Output the (X, Y) coordinate of the center of the cell containing the given text.  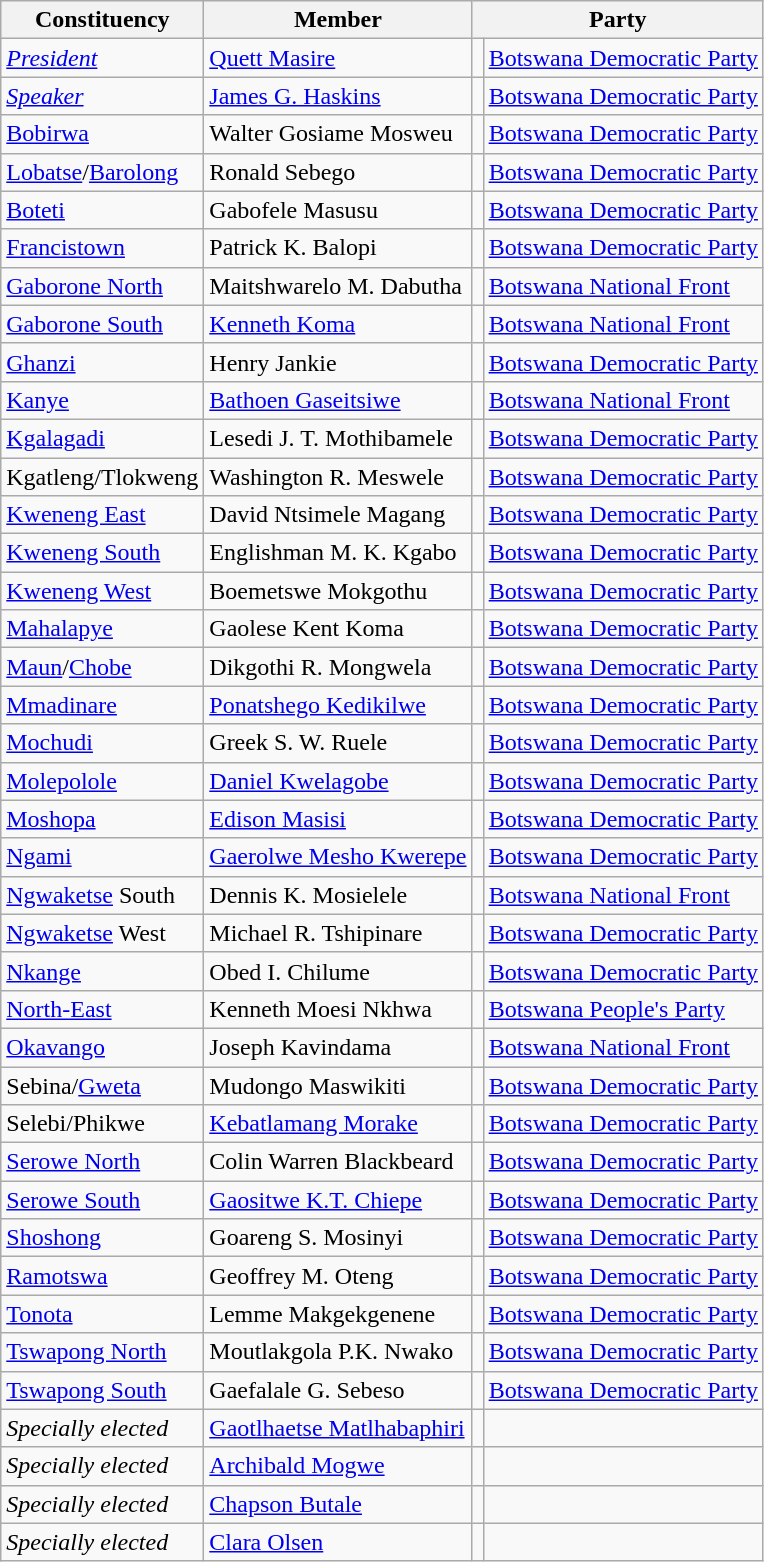
Gaotlhaetse Matlhabaphiri (338, 1428)
Maun/Chobe (102, 667)
Goareng S. Mosinyi (338, 1238)
Englishman M. K. Kgabo (338, 553)
Kweneng South (102, 553)
President (102, 58)
Kebatlamang Morake (338, 1124)
Bathoen Gaseitsiwe (338, 400)
Lesedi J. T. Mothibamele (338, 438)
David Ntsimele Magang (338, 515)
Gabofele Masusu (338, 210)
Selebi/Phikwe (102, 1124)
Moutlakgola P.K. Nwako (338, 1352)
Moshopa (102, 819)
Ronald Sebego (338, 172)
Quett Masire (338, 58)
Kenneth Moesi Nkhwa (338, 1009)
Chapson Butale (338, 1504)
Dennis K. Mosielele (338, 895)
Henry Jankie (338, 362)
Kenneth Koma (338, 324)
Obed I. Chilume (338, 971)
Nkange (102, 971)
Washington R. Meswele (338, 477)
Ngwaketse West (102, 933)
Boteti (102, 210)
Daniel Kwelagobe (338, 781)
Maitshwarelo M. Dabutha (338, 286)
Tswapong North (102, 1352)
Tswapong South (102, 1390)
Kanye (102, 400)
Bobirwa (102, 134)
Boemetswe Mokgothu (338, 591)
North-East (102, 1009)
Mmadinare (102, 705)
Ghanzi (102, 362)
Sebina/Gweta (102, 1085)
Mochudi (102, 743)
Kgatleng/Tlokweng (102, 477)
Gaborone South (102, 324)
Clara Olsen (338, 1542)
Gaolese Kent Koma (338, 629)
Botswana People's Party (623, 1009)
Okavango (102, 1047)
Ngwaketse South (102, 895)
Ramotswa (102, 1276)
Mudongo Maswikiti (338, 1085)
Geoffrey M. Oteng (338, 1276)
Ponatshego Kedikilwe (338, 705)
Tonota (102, 1314)
Gaborone North (102, 286)
Gaerolwe Mesho Kwerepe (338, 857)
Constituency (102, 20)
Archibald Mogwe (338, 1466)
Walter Gosiame Mosweu (338, 134)
Party (618, 20)
Speaker (102, 96)
Molepolole (102, 781)
Kweneng East (102, 515)
Gaositwe K.T. Chiepe (338, 1200)
Serowe South (102, 1200)
Edison Masisi (338, 819)
Joseph Kavindama (338, 1047)
Kgalagadi (102, 438)
James G. Haskins (338, 96)
Serowe North (102, 1162)
Lobatse/Barolong (102, 172)
Kweneng West (102, 591)
Shoshong (102, 1238)
Gaefalale G. Sebeso (338, 1390)
Michael R. Tshipinare (338, 933)
Patrick K. Balopi (338, 248)
Dikgothi R. Mongwela (338, 667)
Francistown (102, 248)
Lemme Makgekgenene (338, 1314)
Mahalapye (102, 629)
Ngami (102, 857)
Member (338, 20)
Colin Warren Blackbeard (338, 1162)
Greek S. W. Ruele (338, 743)
